Determine the [x, y] coordinate at the center of the cell enclosing the given text.  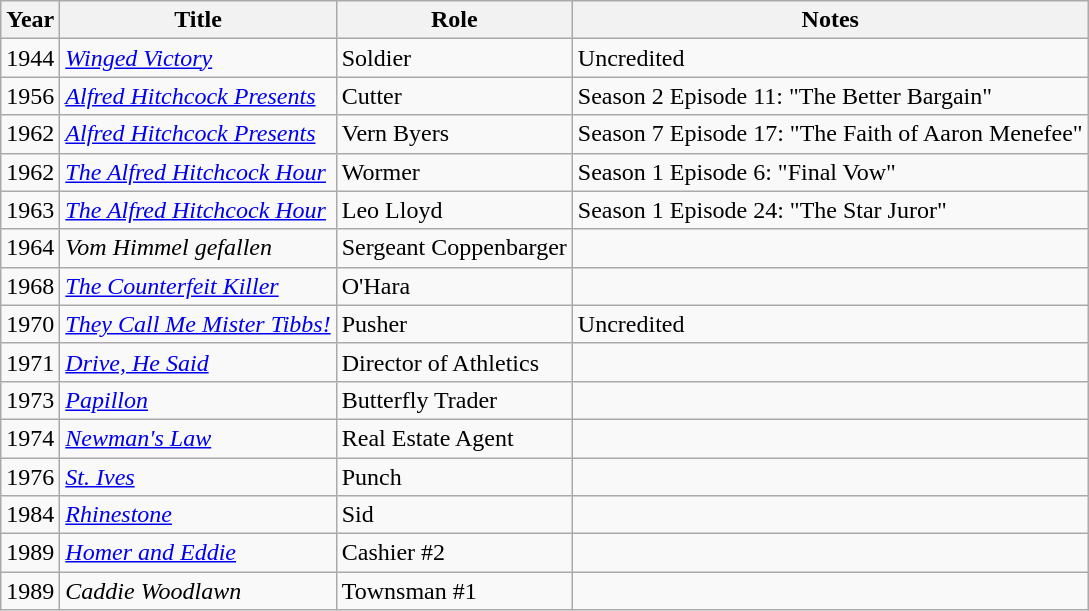
Winged Victory [198, 58]
1974 [30, 438]
Caddie Woodlawn [198, 591]
Director of Athletics [454, 362]
Notes [830, 20]
Sergeant Coppenbarger [454, 248]
1970 [30, 324]
Rhinestone [198, 515]
Vom Himmel gefallen [198, 248]
Season 2 Episode 11: "The Better Bargain" [830, 96]
Cashier #2 [454, 553]
St. Ives [198, 477]
1956 [30, 96]
Wormer [454, 172]
1944 [30, 58]
1964 [30, 248]
They Call Me Mister Tibbs! [198, 324]
Vern Byers [454, 134]
Soldier [454, 58]
Real Estate Agent [454, 438]
Season 1 Episode 24: "The Star Juror" [830, 210]
Pusher [454, 324]
Punch [454, 477]
Cutter [454, 96]
1984 [30, 515]
1963 [30, 210]
Year [30, 20]
The Counterfeit Killer [198, 286]
Papillon [198, 400]
1976 [30, 477]
Leo Lloyd [454, 210]
Homer and Eddie [198, 553]
Drive, He Said [198, 362]
O'Hara [454, 286]
Role [454, 20]
Season 1 Episode 6: "Final Vow" [830, 172]
Title [198, 20]
1968 [30, 286]
Townsman #1 [454, 591]
Newman's Law [198, 438]
1973 [30, 400]
Sid [454, 515]
Butterfly Trader [454, 400]
Season 7 Episode 17: "The Faith of Aaron Menefee" [830, 134]
1971 [30, 362]
